Provide the [x, y] coordinate of the cell's center where the given text is located.  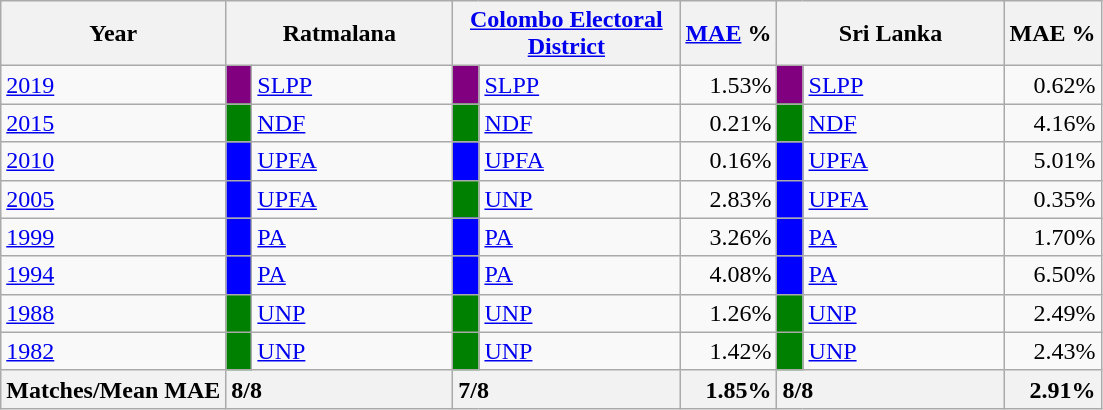
2019 [114, 85]
0.62% [1052, 85]
Colombo Electoral District [566, 34]
0.16% [728, 161]
Matches/Mean MAE [114, 389]
1.42% [728, 351]
Year [114, 34]
1982 [114, 351]
3.26% [728, 237]
1.53% [728, 85]
1.26% [728, 313]
1994 [114, 275]
Sri Lanka [890, 34]
6.50% [1052, 275]
2005 [114, 199]
2010 [114, 161]
2.49% [1052, 313]
1999 [114, 237]
4.08% [728, 275]
1.85% [728, 389]
0.35% [1052, 199]
2.91% [1052, 389]
7/8 [566, 389]
1988 [114, 313]
2.43% [1052, 351]
0.21% [728, 123]
1.70% [1052, 237]
Ratmalana [340, 34]
5.01% [1052, 161]
2.83% [728, 199]
2015 [114, 123]
4.16% [1052, 123]
